Return the (x, y) coordinate for the center point of the cell that contains the specified text.  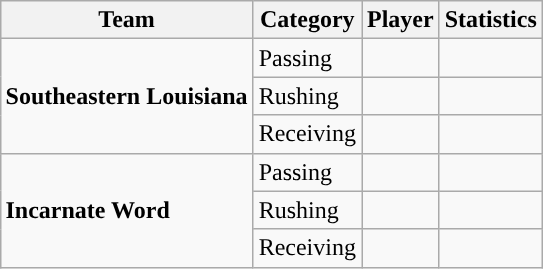
Team (126, 20)
Category (307, 20)
Statistics (490, 20)
Southeastern Louisiana (126, 96)
Incarnate Word (126, 210)
Player (401, 20)
